Scan for the cell matching the given text and deliver its [X, Y] coordinate at center. 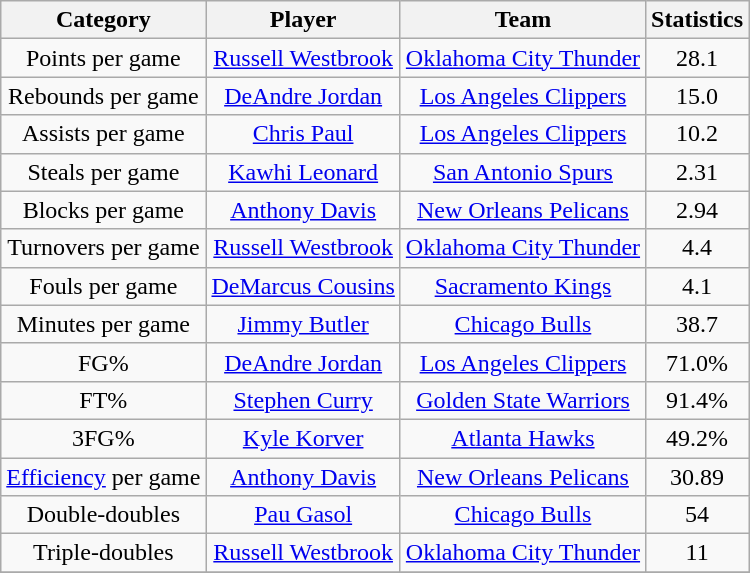
71.0% [698, 362]
Efficiency per game [104, 477]
Kyle Korver [303, 438]
FG% [104, 362]
FT% [104, 400]
Jimmy Butler [303, 324]
10.2 [698, 134]
Blocks per game [104, 210]
54 [698, 515]
San Antonio Spurs [522, 172]
Points per game [104, 58]
15.0 [698, 96]
Double-doubles [104, 515]
38.7 [698, 324]
Minutes per game [104, 324]
2.31 [698, 172]
Statistics [698, 20]
Player [303, 20]
Fouls per game [104, 286]
Steals per game [104, 172]
Sacramento Kings [522, 286]
4.1 [698, 286]
28.1 [698, 58]
11 [698, 553]
3FG% [104, 438]
91.4% [698, 400]
DeMarcus Cousins [303, 286]
2.94 [698, 210]
Turnovers per game [104, 248]
Golden State Warriors [522, 400]
Triple-doubles [104, 553]
Kawhi Leonard [303, 172]
Pau Gasol [303, 515]
Rebounds per game [104, 96]
49.2% [698, 438]
4.4 [698, 248]
Assists per game [104, 134]
30.89 [698, 477]
Chris Paul [303, 134]
Team [522, 20]
Stephen Curry [303, 400]
Category [104, 20]
Atlanta Hawks [522, 438]
